For the text-containing cell, return its midpoint in [X, Y] coordinate format. 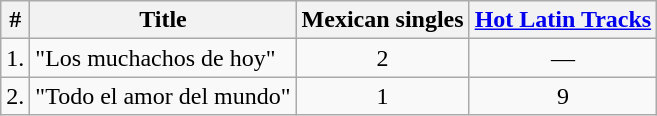
Hot Latin Tracks [563, 20]
1 [382, 96]
2. [16, 96]
— [563, 58]
Mexican singles [382, 20]
"Los muchachos de hoy" [163, 58]
2 [382, 58]
Title [163, 20]
9 [563, 96]
"Todo el amor del mundo" [163, 96]
1. [16, 58]
# [16, 20]
